Extract the [x, y] coordinate from the center of the cell holding the provided text.  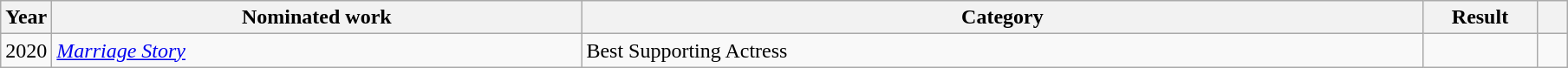
Year [26, 17]
Result [1480, 17]
Category [1002, 17]
2020 [26, 51]
Nominated work [317, 17]
Best Supporting Actress [1002, 51]
Marriage Story [317, 51]
